Identify which cell holds the provided text, then report its [x, y] central coordinate. 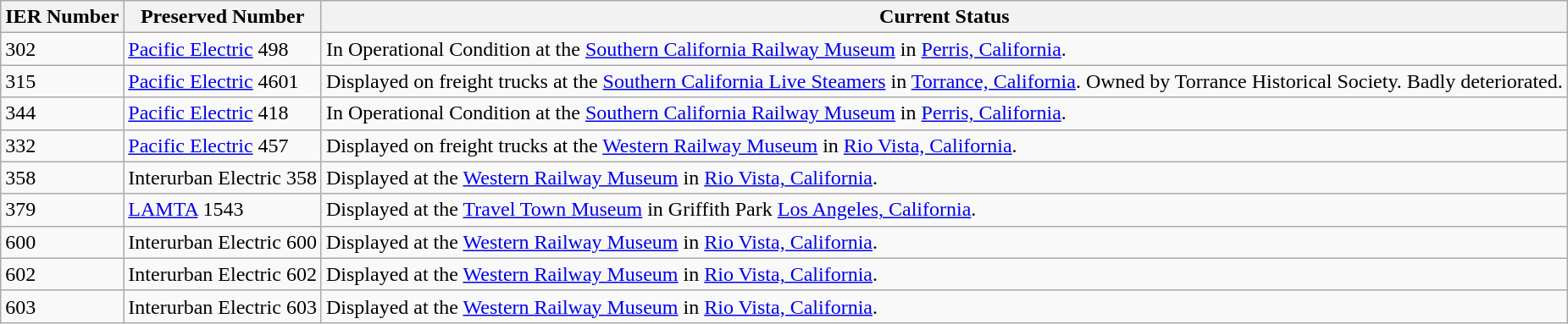
LAMTA 1543 [223, 210]
379 [63, 210]
Preserved Number [223, 17]
Pacific Electric 457 [223, 146]
Pacific Electric 498 [223, 49]
602 [63, 274]
600 [63, 242]
Pacific Electric 4601 [223, 81]
Interurban Electric 602 [223, 274]
Interurban Electric 600 [223, 242]
Interurban Electric 358 [223, 178]
332 [63, 146]
Displayed on freight trucks at the Western Railway Museum in Rio Vista, California. [944, 146]
Displayed at the Travel Town Museum in Griffith Park Los Angeles, California. [944, 210]
Current Status [944, 17]
IER Number [63, 17]
344 [63, 113]
315 [63, 81]
358 [63, 178]
Interurban Electric 603 [223, 306]
302 [63, 49]
Pacific Electric 418 [223, 113]
603 [63, 306]
